Identify which cell holds the provided text, then report its [x, y] central coordinate. 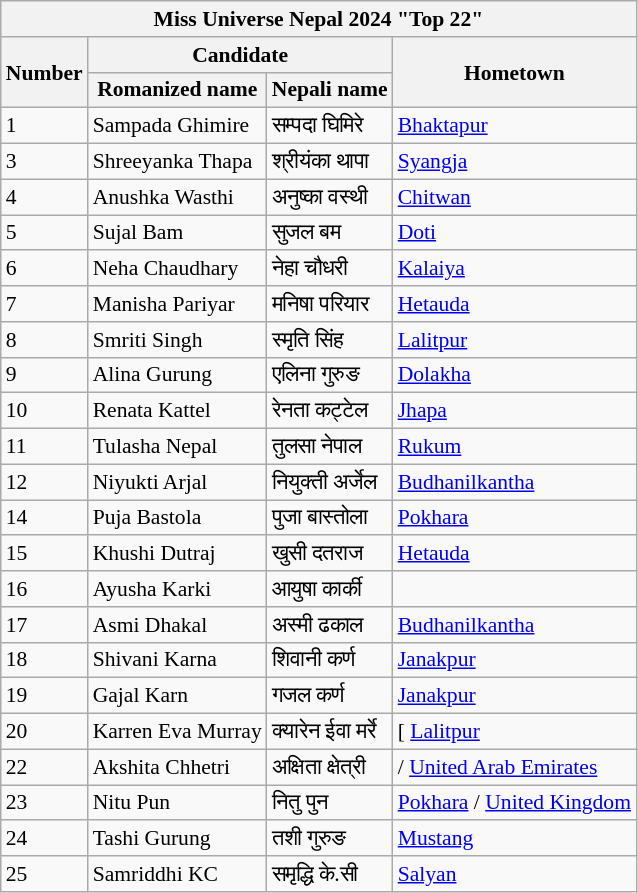
9 [44, 375]
श्रीयंका थापा [330, 162]
Number [44, 72]
Jhapa [514, 411]
Asmi Dhakal [178, 625]
आयुषा कार्की [330, 589]
12 [44, 482]
20 [44, 732]
Salyan [514, 874]
Dolakha [514, 375]
रेनता कट्टेल [330, 411]
Chitwan [514, 197]
Niyukti Arjal [178, 482]
पुजा बास्तोला [330, 518]
Pokhara / United Kingdom [514, 803]
Alina Gurung [178, 375]
Tashi Gurung [178, 839]
7 [44, 304]
/ United Arab Emirates [514, 767]
Renata Kattel [178, 411]
Smriti Singh [178, 340]
Rukum [514, 447]
Neha Chaudhary [178, 269]
22 [44, 767]
4 [44, 197]
Sujal Bam [178, 233]
17 [44, 625]
18 [44, 660]
Shivani Karna [178, 660]
सम्पदा घिमिरे [330, 126]
गजल कर्ण [330, 696]
Miss Universe Nepal 2024 "Top 22" [318, 19]
Nitu Pun [178, 803]
Hometown [514, 72]
स्मृति सिंह [330, 340]
समृद्धि के.सी [330, 874]
15 [44, 554]
6 [44, 269]
क्यारेन ईवा मर्रे [330, 732]
Akshita Chhetri [178, 767]
24 [44, 839]
Bhaktapur [514, 126]
14 [44, 518]
1 [44, 126]
8 [44, 340]
16 [44, 589]
Tulasha Nepal [178, 447]
सुजल बम [330, 233]
23 [44, 803]
Karren Eva Murray [178, 732]
Anushka Wasthi [178, 197]
[ Lalitpur [514, 732]
मनिषा परियार [330, 304]
Shreeyanka Thapa [178, 162]
Kalaiya [514, 269]
Lalitpur [514, 340]
नेहा चौधरी [330, 269]
Mustang [514, 839]
5 [44, 233]
नितु पुन [330, 803]
25 [44, 874]
खुसी दतराज [330, 554]
एलिना गुरुङ [330, 375]
11 [44, 447]
अक्षिता क्षेत्री [330, 767]
अनुष्का वस्थी [330, 197]
शिवानी कर्ण [330, 660]
Gajal Karn [178, 696]
अस्मी ढकाल [330, 625]
3 [44, 162]
Khushi Dutraj [178, 554]
Doti [514, 233]
नियुक्ती अर्जेल [330, 482]
तशी गुरुङ [330, 839]
19 [44, 696]
Candidate [240, 55]
Samriddhi KC [178, 874]
तुलसा नेपाल [330, 447]
Syangja [514, 162]
Puja Bastola [178, 518]
Romanized name [178, 90]
10 [44, 411]
Manisha Pariyar [178, 304]
Pokhara [514, 518]
Nepali name [330, 90]
Ayusha Karki [178, 589]
Sampada Ghimire [178, 126]
